Pinpoint the cell where the given text exists, returning its [x, y] midpoint coordinate. 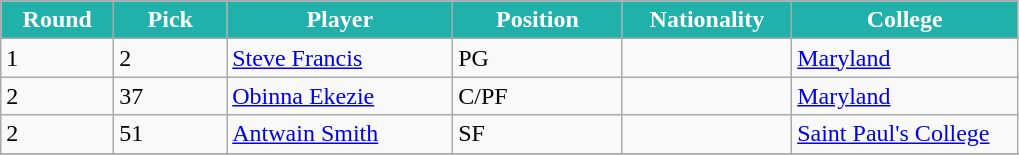
51 [170, 134]
Pick [170, 20]
37 [170, 96]
College [905, 20]
1 [58, 58]
Saint Paul's College [905, 134]
Obinna Ekezie [340, 96]
C/PF [538, 96]
PG [538, 58]
Player [340, 20]
SF [538, 134]
Nationality [706, 20]
Steve Francis [340, 58]
Antwain Smith [340, 134]
Position [538, 20]
Round [58, 20]
